Detect which cell encompasses the target text, then output its (X, Y) center coordinate. 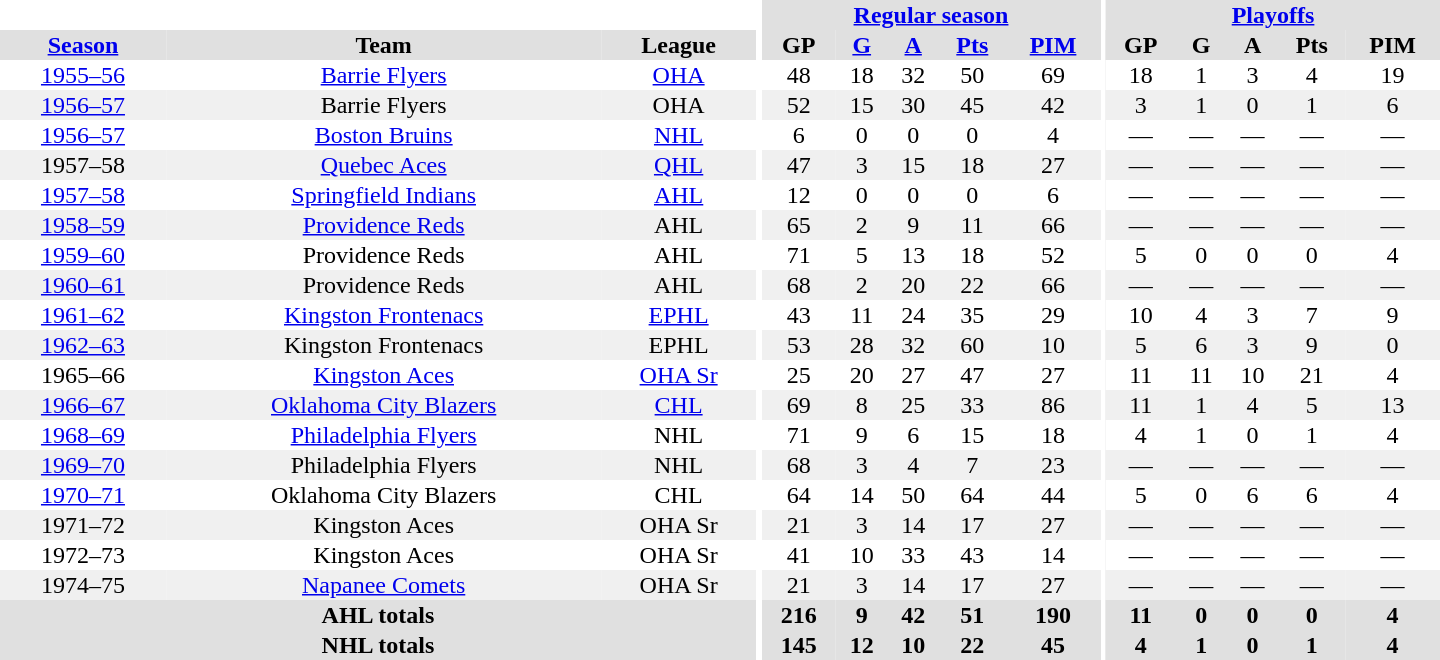
1974–75 (83, 585)
1955–56 (83, 75)
23 (1054, 465)
1969–70 (83, 465)
29 (1054, 315)
1968–69 (83, 435)
Springfield Indians (384, 195)
Regular season (932, 15)
35 (972, 315)
1971–72 (83, 525)
Boston Bruins (384, 135)
Playoffs (1273, 15)
60 (972, 345)
190 (1054, 615)
1962–63 (83, 345)
Napanee Comets (384, 585)
1958–59 (83, 225)
53 (799, 345)
19 (1392, 75)
NHL totals (378, 645)
Season (83, 45)
41 (799, 555)
1961–62 (83, 315)
QHL (678, 165)
1960–61 (83, 285)
65 (799, 225)
30 (912, 105)
1970–71 (83, 495)
145 (799, 645)
1965–66 (83, 375)
44 (1054, 495)
1972–73 (83, 555)
Quebec Aces (384, 165)
AHL totals (378, 615)
Team (384, 45)
League (678, 45)
28 (862, 345)
216 (799, 615)
1959–60 (83, 255)
24 (912, 315)
86 (1054, 405)
51 (972, 615)
8 (862, 405)
1966–67 (83, 405)
48 (799, 75)
